Provide the (X, Y) coordinate of the cell's center where the given text is located.  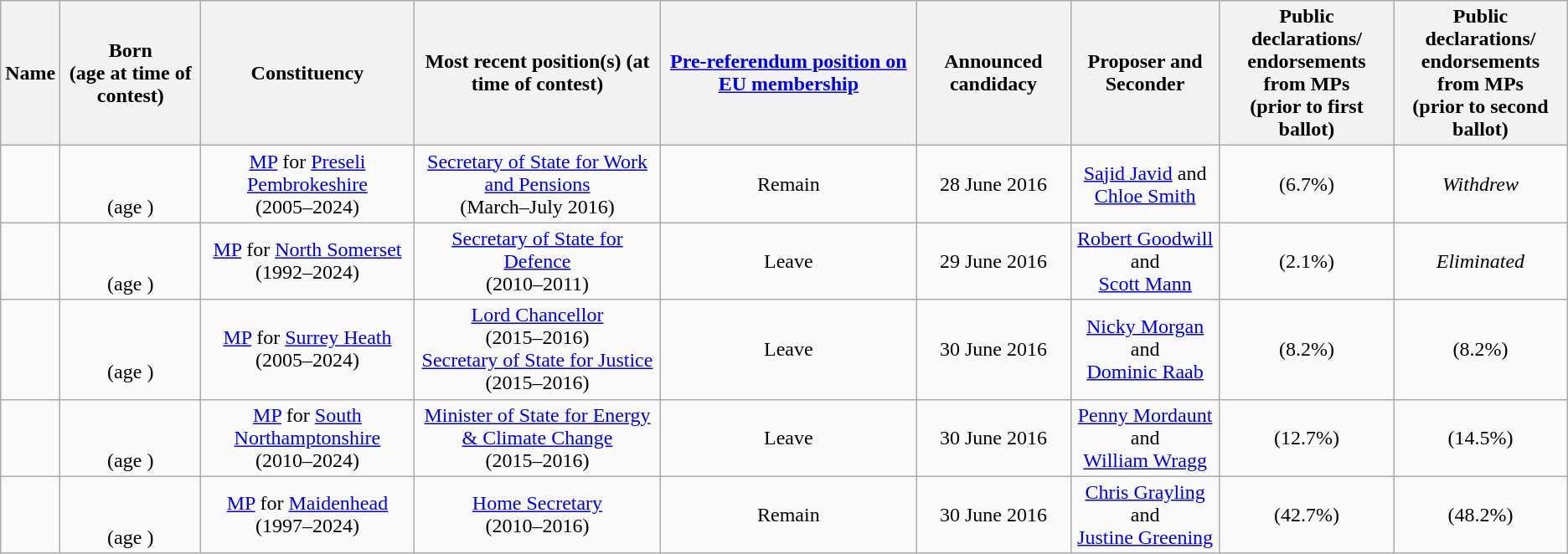
Public declarations/endorsements from MPs(prior to second ballot) (1481, 74)
Announced candidacy (993, 74)
Sajid Javid andChloe Smith (1145, 184)
MP for Preseli Pembrokeshire (2005–2024) (307, 184)
MP for South Northamptonshire (2010–2024) (307, 438)
Public declarations/endorsements from MPs(prior to first ballot) (1307, 74)
Secretary of State for Defence (2010–2011) (538, 261)
29 June 2016 (993, 261)
Name (30, 74)
Withdrew (1481, 184)
Home Secretary (2010–2016) (538, 515)
MP for North Somerset (1992–2024) (307, 261)
Penny Mordaunt andWilliam Wragg (1145, 438)
(14.5%) (1481, 438)
Chris Grayling andJustine Greening (1145, 515)
Constituency (307, 74)
MP for Maidenhead (1997–2024) (307, 515)
MP for Surrey Heath (2005–2024) (307, 350)
28 June 2016 (993, 184)
Robert Goodwill andScott Mann (1145, 261)
(12.7%) (1307, 438)
(2.1%) (1307, 261)
Secretary of State for Work and Pensions (March–July 2016) (538, 184)
Most recent position(s) (at time of contest) (538, 74)
(42.7%) (1307, 515)
Pre-referendum position on EU membership (789, 74)
Lord Chancellor (2015–2016) Secretary of State for Justice (2015–2016) (538, 350)
Proposer and Seconder (1145, 74)
Minister of State for Energy & Climate Change (2015–2016) (538, 438)
(48.2%) (1481, 515)
(6.7%) (1307, 184)
Nicky Morgan andDominic Raab (1145, 350)
Eliminated (1481, 261)
Born(age at time of contest) (131, 74)
